Extract the (x, y) coordinate from the center of the cell holding the provided text.  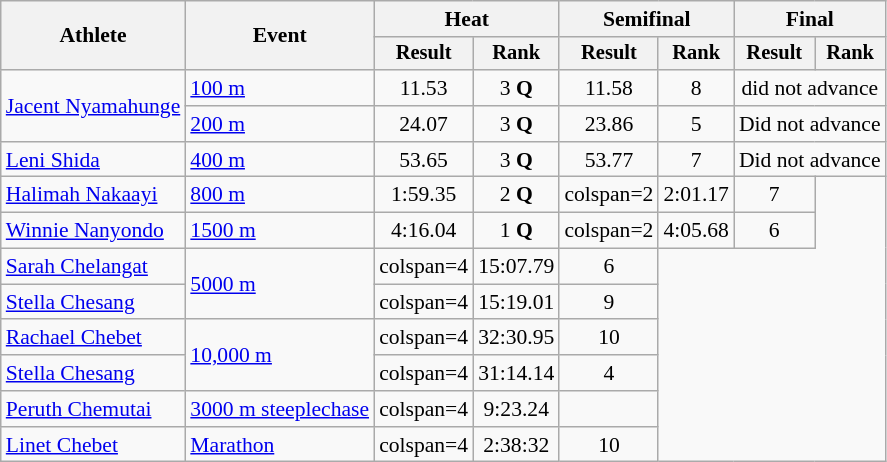
Heat (466, 19)
15:19.01 (516, 302)
5 (696, 124)
53.77 (608, 160)
100 m (280, 88)
Event (280, 36)
800 m (280, 195)
10,000 m (280, 356)
5000 m (280, 284)
Jacent Nyamahunge (94, 106)
Leni Shida (94, 160)
11.53 (424, 88)
2:01.17 (696, 195)
15:07.79 (516, 267)
4:16.04 (424, 231)
31:14.14 (516, 373)
did not advance (810, 88)
10 (608, 338)
Sarah Chelangat (94, 267)
Athlete (94, 36)
Final (810, 19)
2 Q (516, 195)
11.58 (608, 88)
1500 m (280, 231)
Halimah Nakaayi (94, 195)
400 m (280, 160)
9 (608, 302)
1:59.35 (424, 195)
1 Q (516, 231)
4 (608, 373)
8 (696, 88)
Peruth Chemutai (94, 409)
53.65 (424, 160)
32:30.95 (516, 338)
23.86 (608, 124)
3000 m steeplechase (280, 409)
24.07 (424, 124)
Winnie Nanyondo (94, 231)
4:05.68 (696, 231)
9:23.24 (516, 409)
200 m (280, 124)
Rachael Chebet (94, 338)
Semifinal (646, 19)
